Identify which cell holds the provided text, then report its (X, Y) central coordinate. 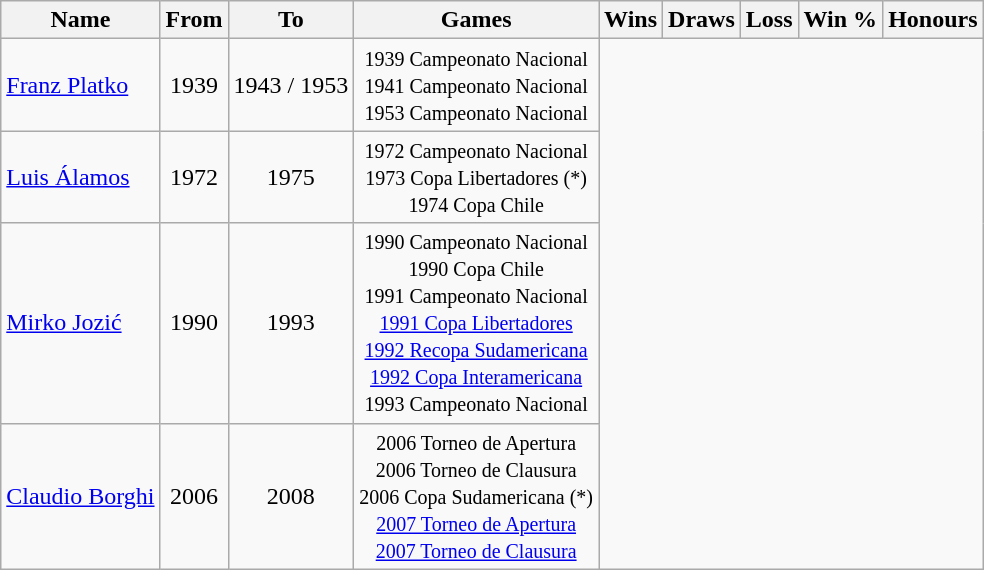
Name (80, 20)
Franz Platko (80, 85)
1939 (194, 85)
Loss (769, 20)
Honours (933, 20)
Mirko Jozić (80, 323)
2008 (291, 496)
1975 (291, 177)
1972 Campeonato Nacional1973 Copa Libertadores (*)1974 Copa Chile (476, 177)
Claudio Borghi (80, 496)
Draws (702, 20)
1993 (291, 323)
Luis Álamos (80, 177)
1939 Campeonato Nacional1941 Campeonato Nacional1953 Campeonato Nacional (476, 85)
Games (476, 20)
1943 / 1953 (291, 85)
To (291, 20)
2006 Torneo de Apertura2006 Torneo de Clausura2006 Copa Sudamericana (*)2007 Torneo de Apertura2007 Torneo de Clausura (476, 496)
Win % (840, 20)
From (194, 20)
1990 (194, 323)
2006 (194, 496)
Wins (631, 20)
1972 (194, 177)
